Return (x, y) of the center of cell containing provided text 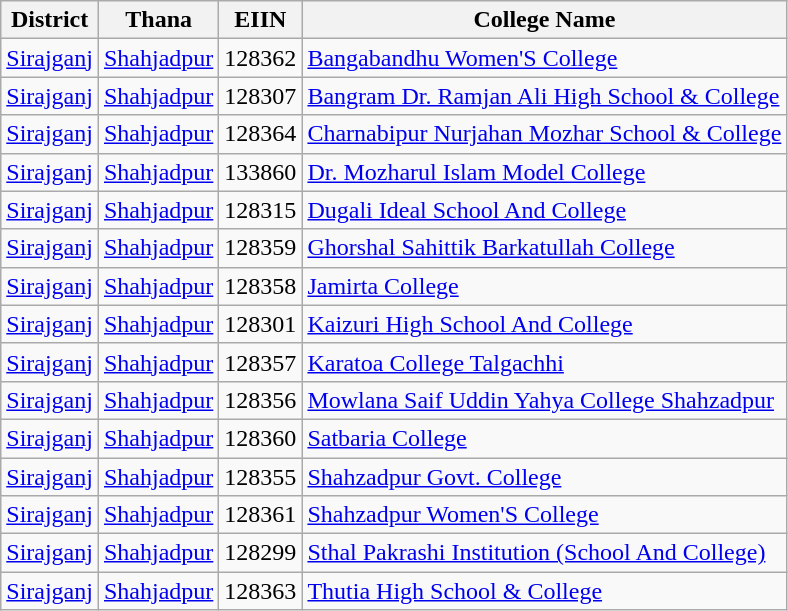
Ghorshal Sahittik Barkatullah College (544, 248)
Dugali Ideal School And College (544, 210)
Dr. Mozharul Islam Model College (544, 172)
Karatoa College Talgachhi (544, 362)
128358 (260, 286)
128299 (260, 553)
Bangram Dr. Ramjan Ali High School & College (544, 96)
Jamirta College (544, 286)
Shahzadpur Govt. College (544, 477)
Mowlana Saif Uddin Yahya College Shahzadpur (544, 400)
Shahzadpur Women'S College (544, 515)
128362 (260, 58)
128360 (260, 438)
Sthal Pakrashi Institution (School And College) (544, 553)
128355 (260, 477)
133860 (260, 172)
Thana (158, 20)
Bangabandhu Women'S College (544, 58)
128357 (260, 362)
Thutia High School & College (544, 591)
College Name (544, 20)
128359 (260, 248)
EIIN (260, 20)
District (50, 20)
Charnabipur Nurjahan Mozhar School & College (544, 134)
128361 (260, 515)
128307 (260, 96)
128356 (260, 400)
128301 (260, 324)
128315 (260, 210)
128363 (260, 591)
128364 (260, 134)
Kaizuri High School And College (544, 324)
Satbaria College (544, 438)
